Search for the cell housing the specified text and yield its (x, y) center coordinate. 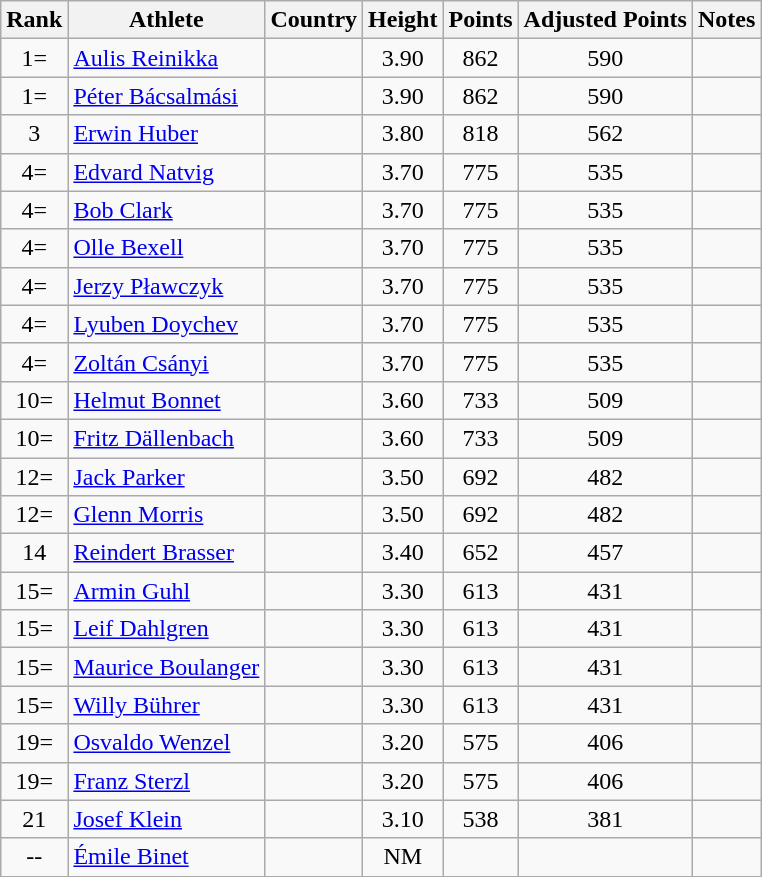
Country (314, 20)
Erwin Huber (166, 134)
Helmut Bonnet (166, 400)
21 (34, 819)
3.80 (403, 134)
562 (605, 134)
3 (34, 134)
Height (403, 20)
Athlete (166, 20)
457 (605, 553)
3.40 (403, 553)
Bob Clark (166, 210)
Josef Klein (166, 819)
381 (605, 819)
Jerzy Pławczyk (166, 286)
538 (480, 819)
Points (480, 20)
Reindert Brasser (166, 553)
Leif Dahlgren (166, 629)
Rank (34, 20)
Osvaldo Wenzel (166, 743)
Émile Binet (166, 857)
Jack Parker (166, 477)
Glenn Morris (166, 515)
Olle Bexell (166, 248)
3.10 (403, 819)
Aulis Reinikka (166, 58)
-- (34, 857)
Willy Bührer (166, 705)
Notes (726, 20)
Péter Bácsalmási (166, 96)
Maurice Boulanger (166, 667)
Edvard Natvig (166, 172)
Adjusted Points (605, 20)
Lyuben Doychev (166, 324)
652 (480, 553)
NM (403, 857)
Zoltán Csányi (166, 362)
14 (34, 553)
Armin Guhl (166, 591)
Franz Sterzl (166, 781)
818 (480, 134)
Fritz Dällenbach (166, 438)
